From the cell containing the given text, extract its center point as (x, y) coordinate. 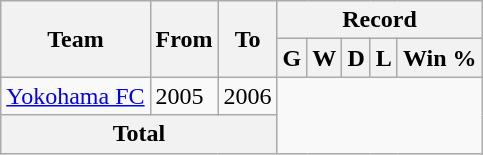
W (324, 58)
Yokohama FC (76, 96)
To (248, 39)
D (356, 58)
Team (76, 39)
G (292, 58)
From (184, 39)
Win % (440, 58)
Record (380, 20)
Total (139, 134)
L (384, 58)
2005 (184, 96)
2006 (248, 96)
